Determine the [X, Y] coordinate at the center of the cell enclosing the given text.  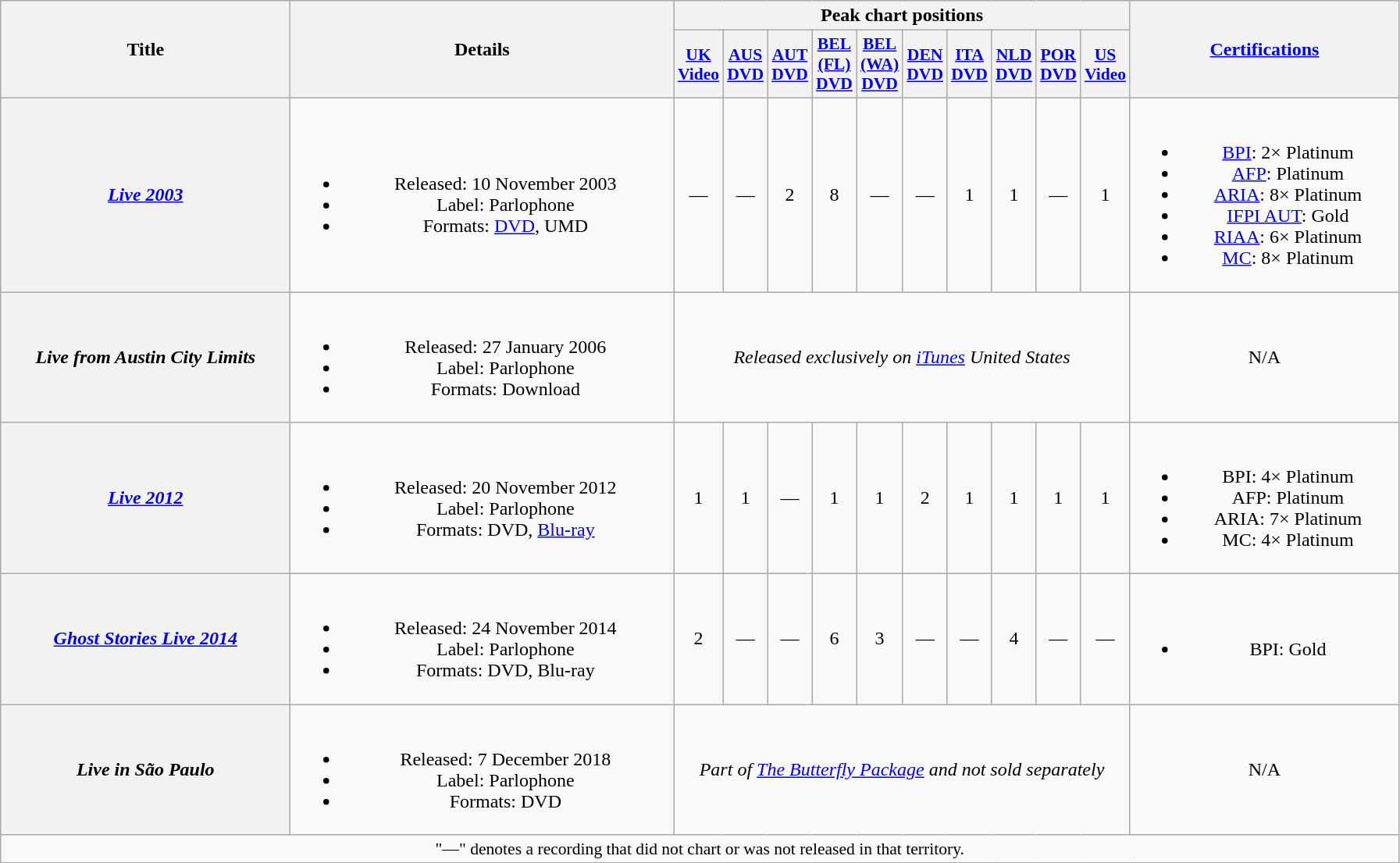
Live from Austin City Limits [145, 358]
DENDVD [924, 64]
"—" denotes a recording that did not chart or was not released in that territory. [700, 849]
Title [145, 50]
BEL(WA)DVD [879, 64]
UKVideo [698, 64]
3 [879, 639]
Peak chart positions [902, 16]
AUSDVD [745, 64]
4 [1013, 639]
Details [483, 50]
Released exclusively on iTunes United States [902, 358]
BPI: 2× PlatinumAFP: PlatinumARIA: 8× PlatinumIFPI AUT: GoldRIAA: 6× PlatinumMC: 8× Platinum [1265, 194]
Released: 27 January 2006Label: ParlophoneFormats: Download [483, 358]
BEL(FL)DVD [834, 64]
Live 2012 [145, 498]
Released: 20 November 2012Label: ParlophoneFormats: DVD, Blu-ray [483, 498]
Released: 24 November 2014Label: ParlophoneFormats: DVD, Blu-ray [483, 639]
AUTDVD [790, 64]
6 [834, 639]
USVideo [1106, 64]
Live in São Paulo [145, 770]
Certifications [1265, 50]
Part of The Butterfly Package and not sold separately [902, 770]
BPI: 4× PlatinumAFP: PlatinumARIA: 7× PlatinumMC: 4× Platinum [1265, 498]
ITADVD [970, 64]
8 [834, 194]
Live 2003 [145, 194]
NLDDVD [1013, 64]
PORDVD [1059, 64]
Released: 7 December 2018Label: ParlophoneFormats: DVD [483, 770]
Released: 10 November 2003Label: ParlophoneFormats: DVD, UMD [483, 194]
BPI: Gold [1265, 639]
Ghost Stories Live 2014 [145, 639]
